Locate the cell with the specified text and output its (x, y) center coordinate. 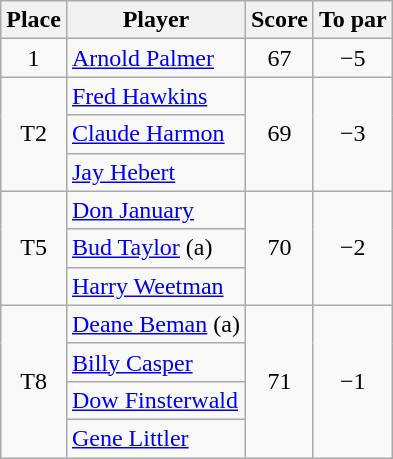
Claude Harmon (156, 134)
Harry Weetman (156, 286)
Don January (156, 210)
Dow Finsterwald (156, 400)
Fred Hawkins (156, 96)
Deane Beman (a) (156, 324)
−3 (352, 134)
Score (279, 20)
69 (279, 134)
Bud Taylor (a) (156, 248)
70 (279, 248)
Jay Hebert (156, 172)
Place (34, 20)
Player (156, 20)
Arnold Palmer (156, 58)
−2 (352, 248)
−5 (352, 58)
Gene Littler (156, 438)
71 (279, 381)
Billy Casper (156, 362)
T8 (34, 381)
−1 (352, 381)
To par (352, 20)
T5 (34, 248)
T2 (34, 134)
67 (279, 58)
1 (34, 58)
